Extract the [x, y] coordinate from the center of the cell holding the provided text.  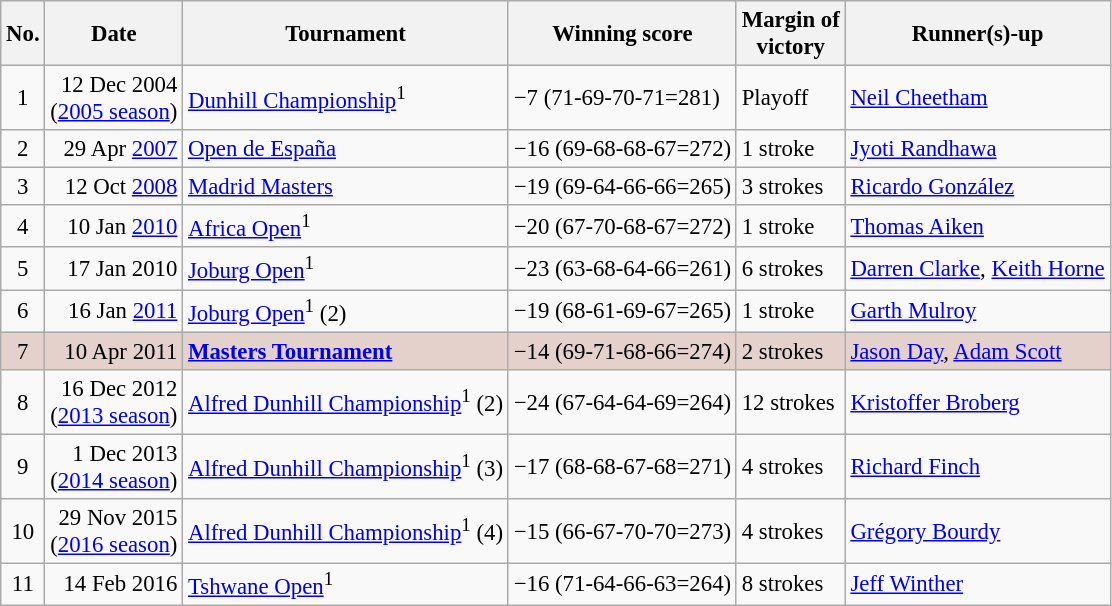
Winning score [622, 34]
12 strokes [790, 402]
Ricardo González [978, 187]
Runner(s)-up [978, 34]
Jason Day, Adam Scott [978, 351]
−15 (66-67-70-70=273) [622, 532]
−20 (67-70-68-67=272) [622, 226]
−16 (69-68-68-67=272) [622, 149]
−19 (69-64-66-66=265) [622, 187]
11 [23, 584]
Joburg Open1 [346, 269]
16 Jan 2011 [114, 311]
Masters Tournament [346, 351]
Grégory Bourdy [978, 532]
10 [23, 532]
−17 (68-68-67-68=271) [622, 466]
Kristoffer Broberg [978, 402]
Margin ofvictory [790, 34]
Richard Finch [978, 466]
6 [23, 311]
Jeff Winther [978, 584]
No. [23, 34]
Dunhill Championship1 [346, 98]
Alfred Dunhill Championship1 (4) [346, 532]
10 Jan 2010 [114, 226]
8 strokes [790, 584]
2 [23, 149]
Open de España [346, 149]
Date [114, 34]
29 Apr 2007 [114, 149]
−24 (67-64-64-69=264) [622, 402]
Darren Clarke, Keith Horne [978, 269]
17 Jan 2010 [114, 269]
3 [23, 187]
12 Oct 2008 [114, 187]
10 Apr 2011 [114, 351]
Africa Open1 [346, 226]
−23 (63-68-64-66=261) [622, 269]
−16 (71-64-66-63=264) [622, 584]
Neil Cheetham [978, 98]
Thomas Aiken [978, 226]
Tournament [346, 34]
1 Dec 2013(2014 season) [114, 466]
Joburg Open1 (2) [346, 311]
−7 (71-69-70-71=281) [622, 98]
7 [23, 351]
6 strokes [790, 269]
2 strokes [790, 351]
Madrid Masters [346, 187]
16 Dec 2012(2013 season) [114, 402]
Alfred Dunhill Championship1 (3) [346, 466]
5 [23, 269]
−14 (69-71-68-66=274) [622, 351]
4 [23, 226]
12 Dec 2004(2005 season) [114, 98]
Jyoti Randhawa [978, 149]
3 strokes [790, 187]
−19 (68-61-69-67=265) [622, 311]
Alfred Dunhill Championship1 (2) [346, 402]
9 [23, 466]
Tshwane Open1 [346, 584]
29 Nov 2015(2016 season) [114, 532]
Playoff [790, 98]
1 [23, 98]
Garth Mulroy [978, 311]
8 [23, 402]
14 Feb 2016 [114, 584]
